Pinpoint the cell where the given text exists, returning its [X, Y] midpoint coordinate. 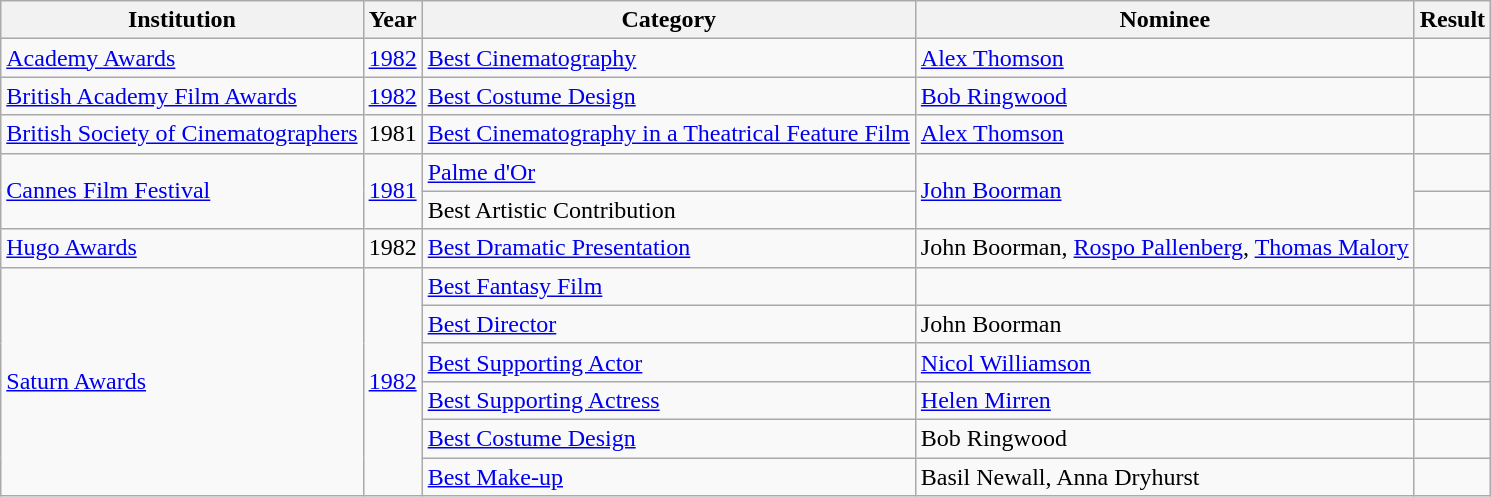
British Society of Cinematographers [182, 134]
Category [668, 20]
Palme d'Or [668, 172]
British Academy Film Awards [182, 96]
Basil Newall, Anna Dryhurst [1164, 477]
Best Fantasy Film [668, 286]
Hugo Awards [182, 248]
Nicol Williamson [1164, 362]
Saturn Awards [182, 381]
Best Cinematography in a Theatrical Feature Film [668, 134]
Cannes Film Festival [182, 191]
Best Supporting Actress [668, 400]
Best Cinematography [668, 58]
Best Supporting Actor [668, 362]
Best Dramatic Presentation [668, 248]
Result [1452, 20]
Nominee [1164, 20]
Helen Mirren [1164, 400]
Academy Awards [182, 58]
John Boorman, Rospo Pallenberg, Thomas Malory [1164, 248]
Best Director [668, 324]
Institution [182, 20]
Best Make-up [668, 477]
Year [392, 20]
Best Artistic Contribution [668, 210]
